Provide the (X, Y) coordinate of the cell's center where the given text is located.  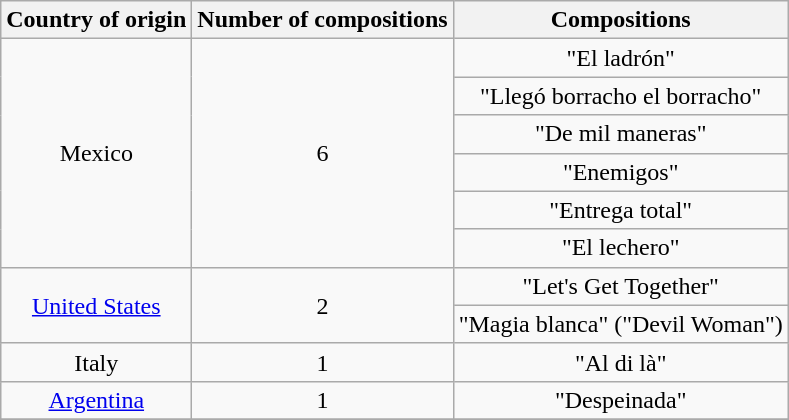
Country of origin (96, 20)
"El ladrón" (620, 58)
Number of compositions (322, 20)
Italy (96, 362)
"Al di là" (620, 362)
Mexico (96, 153)
6 (322, 153)
"De mil maneras" (620, 134)
"Let's Get Together" (620, 286)
"Enemigos" (620, 172)
"Despeinada" (620, 400)
"Magia blanca" ("Devil Woman") (620, 324)
Argentina (96, 400)
United States (96, 305)
2 (322, 305)
"Entrega total" (620, 210)
Compositions (620, 20)
"El lechero" (620, 248)
"Llegó borracho el borracho" (620, 96)
